Pinpoint the cell where the given text exists, returning its [X, Y] midpoint coordinate. 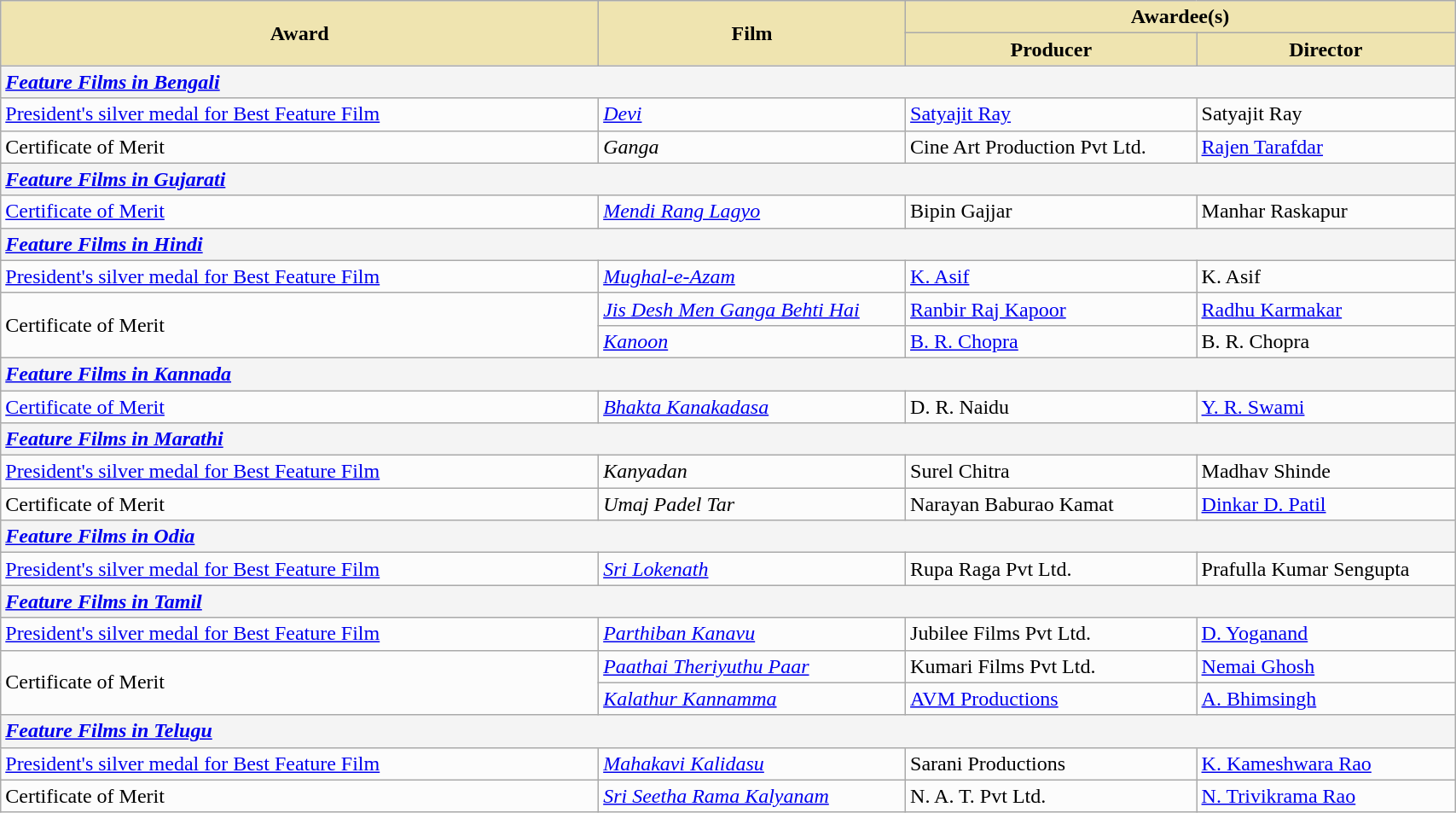
Sri Lokenath [752, 569]
Feature Films in Tamil [728, 601]
Y. R. Swami [1325, 407]
Radhu Karmakar [1325, 309]
N. Trivikrama Rao [1325, 796]
Manhar Raskapur [1325, 212]
Bipin Gajjar [1051, 212]
Kalathur Kannamma [752, 699]
Ganga [752, 147]
Feature Films in Marathi [728, 439]
N. A. T. Pvt Ltd. [1051, 796]
Feature Films in Bengali [728, 82]
Mughal-e-Azam [752, 276]
Nemai Ghosh [1325, 666]
Umaj Padel Tar [752, 504]
Mendi Rang Lagyo [752, 212]
A. Bhimsingh [1325, 699]
Film [752, 33]
Feature Films in Gujarati [728, 179]
Producer [1051, 49]
Dinkar D. Patil [1325, 504]
Rupa Raga Pvt Ltd. [1051, 569]
Ranbir Raj Kapoor [1051, 309]
Kanoon [752, 341]
D. Yoganand [1325, 634]
Narayan Baburao Kamat [1051, 504]
Sri Seetha Rama Kalyanam [752, 796]
Awardee(s) [1180, 17]
Cine Art Production Pvt Ltd. [1051, 147]
Paathai Theriyuthu Paar [752, 666]
Feature Films in Kannada [728, 374]
Kumari Films Pvt Ltd. [1051, 666]
Bhakta Kanakadasa [752, 407]
Prafulla Kumar Sengupta [1325, 569]
Award [300, 33]
Feature Films in Odia [728, 537]
Jis Desh Men Ganga Behti Hai [752, 309]
Kanyadan [752, 472]
AVM Productions [1051, 699]
Feature Films in Telugu [728, 731]
D. R. Naidu [1051, 407]
Madhav Shinde [1325, 472]
Sarani Productions [1051, 764]
K. Kameshwara Rao [1325, 764]
Jubilee Films Pvt Ltd. [1051, 634]
Mahakavi Kalidasu [752, 764]
Parthiban Kanavu [752, 634]
Rajen Tarafdar [1325, 147]
Feature Films in Hindi [728, 244]
Director [1325, 49]
Surel Chitra [1051, 472]
Devi [752, 114]
